Detect which cell encompasses the target text, then output its [X, Y] center coordinate. 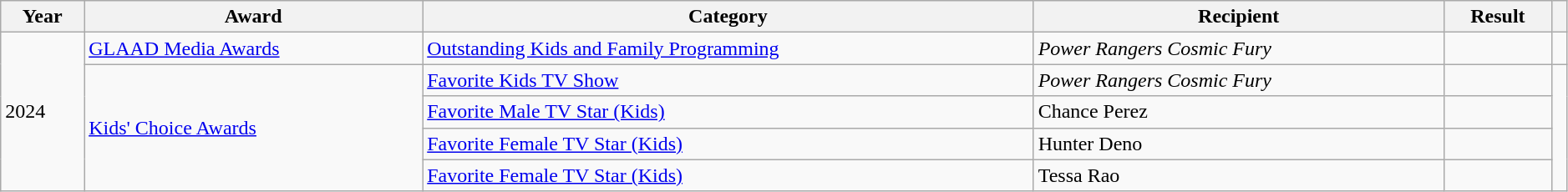
Chance Perez [1238, 112]
Outstanding Kids and Family Programming [728, 48]
2024 [43, 112]
Favorite Kids TV Show [728, 80]
Kids' Choice Awards [254, 128]
Award [254, 17]
Hunter Deno [1238, 144]
Favorite Male TV Star (Kids) [728, 112]
Result [1497, 17]
Year [43, 17]
Recipient [1238, 17]
GLAAD Media Awards [254, 48]
Tessa Rao [1238, 175]
Category [728, 17]
